Provide the (x, y) coordinate of the cell's center where the given text is located.  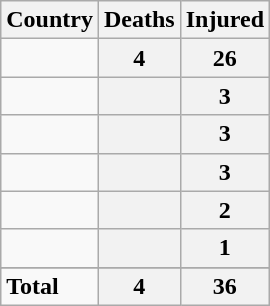
Deaths (139, 20)
1 (224, 248)
26 (224, 58)
Injured (224, 20)
Total (50, 286)
36 (224, 286)
Country (50, 20)
2 (224, 210)
